Identify which cell holds the provided text, then report its (X, Y) central coordinate. 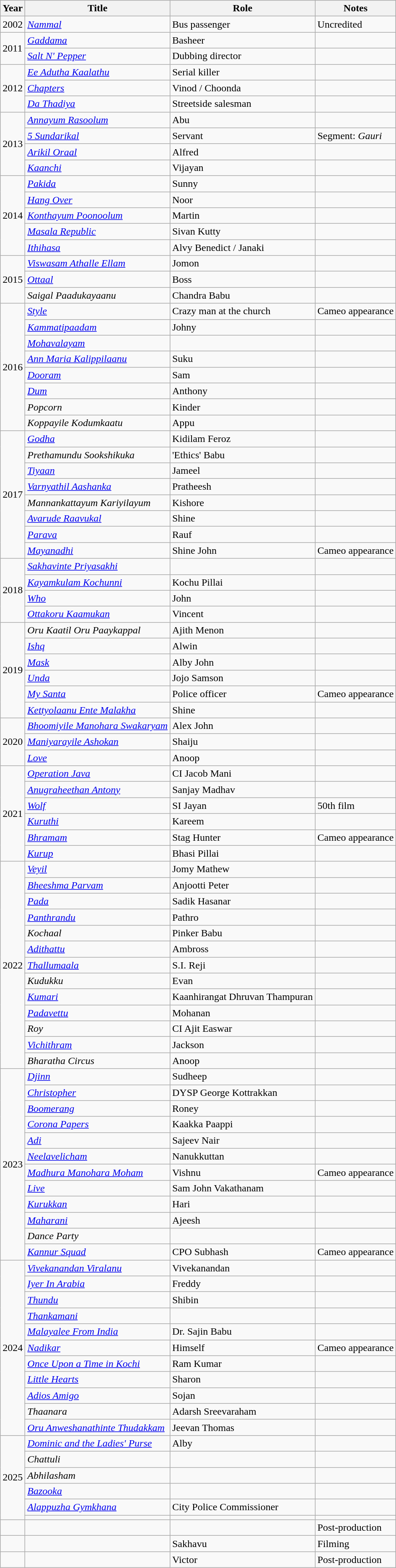
Roney (242, 1108)
Sanjay Madhav (242, 790)
Shine John (242, 550)
Alvy Benedict / Janaki (242, 248)
Dooram (98, 375)
Jeevan Thomas (242, 1427)
Abhilasham (98, 1475)
Jackson (242, 1045)
Suku (242, 359)
Johny (242, 327)
Thaanara (98, 1411)
Tiyaan (98, 471)
Prethamundu Sookshikuka (98, 455)
2023 (13, 1165)
2016 (13, 367)
CI Jacob Mani (242, 774)
Sivan Kutty (242, 232)
Sajeev Nair (242, 1140)
Kinder (242, 407)
Adarsh Sreevaraham (242, 1411)
Dr. Sajin Babu (242, 1332)
Thundu (98, 1300)
Bhasi Pillai (242, 853)
Vivekanandan Viralanu (98, 1268)
Adithattu (98, 949)
Kaanchi (98, 168)
Nanukkuttan (242, 1156)
Basheer (242, 40)
Ann Maria Kalippilaanu (98, 359)
Uncredited (355, 24)
Dum (98, 391)
Streetside salesman (242, 104)
Sam (242, 375)
Martin (242, 216)
Avarude Raavukal (98, 519)
Mohanan (242, 1013)
Jameel (242, 471)
Alwin (242, 646)
Boomerang (98, 1108)
Padavettu (98, 1013)
Bheeshma Parvam (98, 885)
Vivekanandan (242, 1268)
Sudheep (242, 1077)
Varnyathil Aashanka (98, 487)
Year (13, 8)
Thankamani (98, 1316)
Ram Kumar (242, 1364)
Kurup (98, 853)
Adios Amigo (98, 1395)
Operation Java (98, 774)
City Police Commissioner (242, 1507)
Kuruthi (98, 821)
Segment: Gauri (355, 136)
Shibin (242, 1300)
Kudukku (98, 981)
Kochu Pillai (242, 582)
Sadik Hasanar (242, 901)
Stag Hunter (242, 837)
Adi (98, 1140)
Pakida (98, 183)
Ottaal (98, 279)
Ajeesh (242, 1220)
Chandra Babu (242, 295)
CI Ajit Easwar (242, 1029)
Madhura Manohara Moham (98, 1172)
Dubbing director (242, 56)
Boss (242, 279)
Oru Kaatil Oru Paaykappal (98, 630)
Evan (242, 981)
SI Jayan (242, 806)
Ithihasa (98, 248)
Nammal (98, 24)
Wolf (98, 806)
Sakhavinte Priyasakhi (98, 566)
Parava (98, 535)
Once Upon a Time in Kochi (98, 1364)
Konthayum Poonoolum (98, 216)
Kumari (98, 997)
Oru Anweshanathinte Thudakkam (98, 1427)
2022 (13, 965)
Alby John (242, 662)
Noor (242, 200)
2002 (13, 24)
2025 (13, 1477)
Sakhavu (242, 1544)
Vinod / Choonda (242, 88)
Rauf (242, 535)
Bazooka (98, 1491)
Djinn (98, 1077)
Shaiju (242, 742)
Corona Papers (98, 1124)
Appu (242, 423)
Role (242, 8)
Roy (98, 1029)
Anthony (242, 391)
2021 (13, 814)
Maniyarayile Ashokan (98, 742)
Salt N' Pepper (98, 56)
Freddy (242, 1284)
Anugraheethan Antony (98, 790)
Kannur Squad (98, 1252)
Veyil (98, 869)
Vichithram (98, 1045)
Live (98, 1188)
Godha (98, 439)
Kurukkan (98, 1204)
Sharon (242, 1379)
S.I. Reji (242, 965)
Filming (355, 1544)
Masala Republic (98, 232)
Jomon (242, 263)
Bharatha Circus (98, 1061)
Thallumaala (98, 965)
Bhramam (98, 837)
2018 (13, 590)
Panthrandu (98, 917)
Ambross (242, 949)
Kaakka Paappi (242, 1124)
Gaddama (98, 40)
Who (98, 598)
Kochaal (98, 933)
Mayanadhi (98, 550)
Jojo Samson (242, 678)
Da Thadiya (98, 104)
Alfred (242, 152)
5 Sundarikal (98, 136)
Ottakoru Kaamukan (98, 614)
Chattuli (98, 1459)
Hari (242, 1204)
Saigal Paadukayaanu (98, 295)
Ishq (98, 646)
Annayum Rasoolum (98, 120)
Arikil Oraal (98, 152)
Style (98, 311)
Kayamkulam Kochunni (98, 582)
Vincent (242, 614)
'Ethics' Babu (242, 455)
Mask (98, 662)
Kidilam Feroz (242, 439)
Kaanhirangat Dhruvan Thampuran (242, 997)
Kareem (242, 821)
Servant (242, 136)
Notes (355, 8)
Alby (242, 1443)
2014 (13, 215)
Christopher (98, 1093)
2015 (13, 279)
2012 (13, 88)
Little Hearts (98, 1379)
Police officer (242, 694)
Dance Party (98, 1236)
Vishnu (242, 1172)
Serial killer (242, 72)
Sojan (242, 1395)
Unda (98, 678)
Abu (242, 120)
2013 (13, 144)
Alappuzha Gymkhana (98, 1507)
Sunny (242, 183)
Vijayan (242, 168)
Kishore (242, 503)
Mohavalayam (98, 343)
Anjootti Peter (242, 885)
Bus passenger (242, 24)
Nadikar (98, 1348)
Viswasam Athalle Ellam (98, 263)
Love (98, 758)
Crazy man at the church (242, 311)
Ee Adutha Kaalathu (98, 72)
Mannankattayum Kariyilayum (98, 503)
Pinker Babu (242, 933)
John (242, 598)
My Santa (98, 694)
2017 (13, 494)
DYSP George Kottrakkan (242, 1093)
Kammatipaadam (98, 327)
Ajith Menon (242, 630)
Koppayile Kodumkaatu (98, 423)
Victor (242, 1560)
Pratheesh (242, 487)
Hang Over (98, 200)
Alex John (242, 726)
Popcorn (98, 407)
Chapters (98, 88)
Jomy Mathew (242, 869)
Malayalee From India (98, 1332)
Maharani (98, 1220)
Pathro (242, 917)
Iyer In Arabia (98, 1284)
Neelavelicham (98, 1156)
2020 (13, 742)
Title (98, 8)
Pada (98, 901)
50th film (355, 806)
Bhoomiyile Manohara Swakaryam (98, 726)
2011 (13, 48)
Sam John Vakathanam (242, 1188)
CPO Subhash (242, 1252)
Himself (242, 1348)
Dominic and the Ladies' Purse (98, 1443)
Kettyolaanu Ente Malakha (98, 710)
2019 (13, 670)
2024 (13, 1348)
